Scan for the cell matching the given text and deliver its [X, Y] coordinate at center. 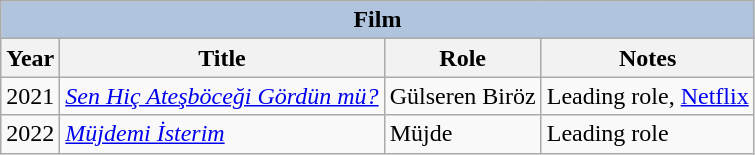
Leading role [648, 134]
Gülseren Biröz [462, 96]
Notes [648, 58]
Title [222, 58]
Müjde [462, 134]
2022 [30, 134]
Film [378, 20]
2021 [30, 96]
Müjdemi İsterim [222, 134]
Sen Hiç Ateşböceği Gördün mü? [222, 96]
Leading role, Netflix [648, 96]
Year [30, 58]
Role [462, 58]
